Locate the cell with the specified text and output its (X, Y) center coordinate. 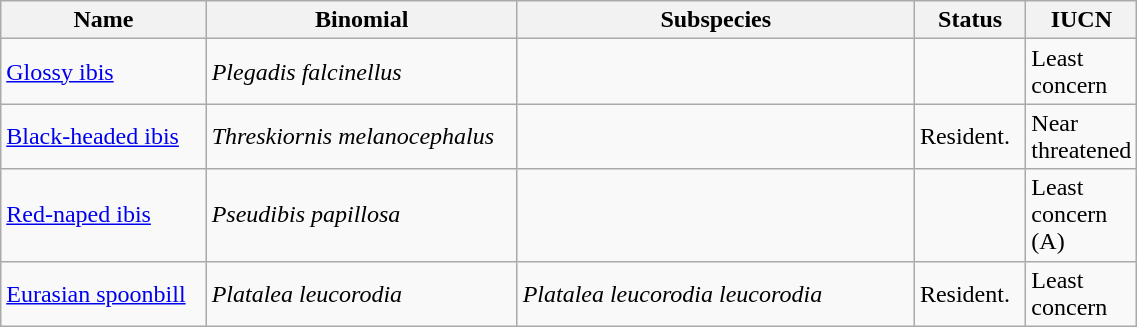
IUCN (1082, 20)
Platalea leucorodia (362, 294)
Subspecies (716, 20)
Black-headed ibis (104, 136)
Pseudibis papillosa (362, 215)
Binomial (362, 20)
Platalea leucorodia leucorodia (716, 294)
Near threatened (1082, 136)
Plegadis falcinellus (362, 72)
Eurasian spoonbill (104, 294)
Status (970, 20)
Threskiornis melanocephalus (362, 136)
Least concern(A) (1082, 215)
Glossy ibis (104, 72)
Name (104, 20)
Red-naped ibis (104, 215)
